Find where the given text appears and provide that cell's center as [X, Y] coordinate. 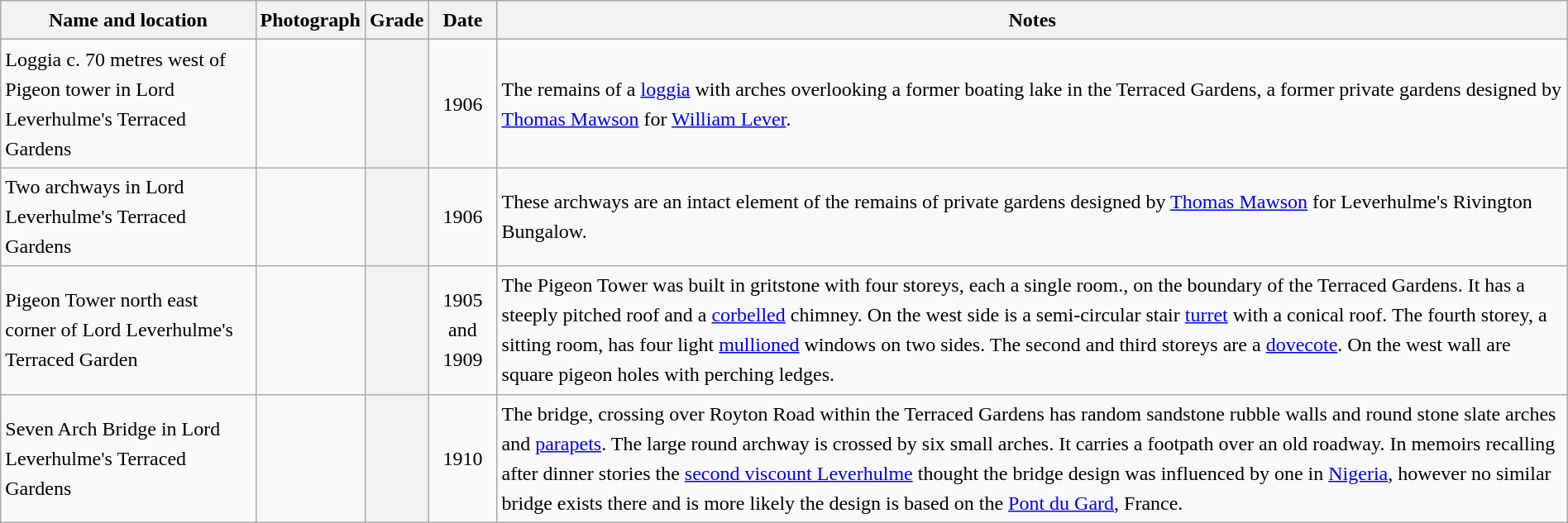
Grade [396, 20]
Notes [1032, 20]
Two archways in Lord Leverhulme's Terraced Gardens [128, 216]
Date [463, 20]
1905 and 1909 [463, 330]
Photograph [310, 20]
Loggia c. 70 metres west of Pigeon tower in Lord Leverhulme's Terraced Gardens [128, 104]
Seven Arch Bridge in Lord Leverhulme's Terraced Gardens [128, 458]
These archways are an intact element of the remains of private gardens designed by Thomas Mawson for Leverhulme's Rivington Bungalow. [1032, 216]
1910 [463, 458]
Pigeon Tower north east corner of Lord Leverhulme's Terraced Garden [128, 330]
Name and location [128, 20]
